Find where the given text appears and provide that cell's center as [x, y] coordinate. 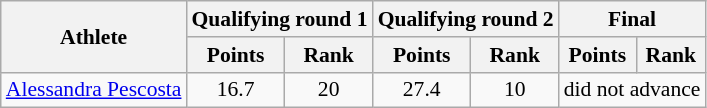
Qualifying round 1 [280, 19]
Athlete [94, 36]
Qualifying round 2 [466, 19]
Final [632, 19]
Alessandra Pescosta [94, 90]
27.4 [422, 90]
16.7 [236, 90]
did not advance [632, 90]
10 [515, 90]
20 [329, 90]
